From the cell containing the given text, extract its center point as [X, Y] coordinate. 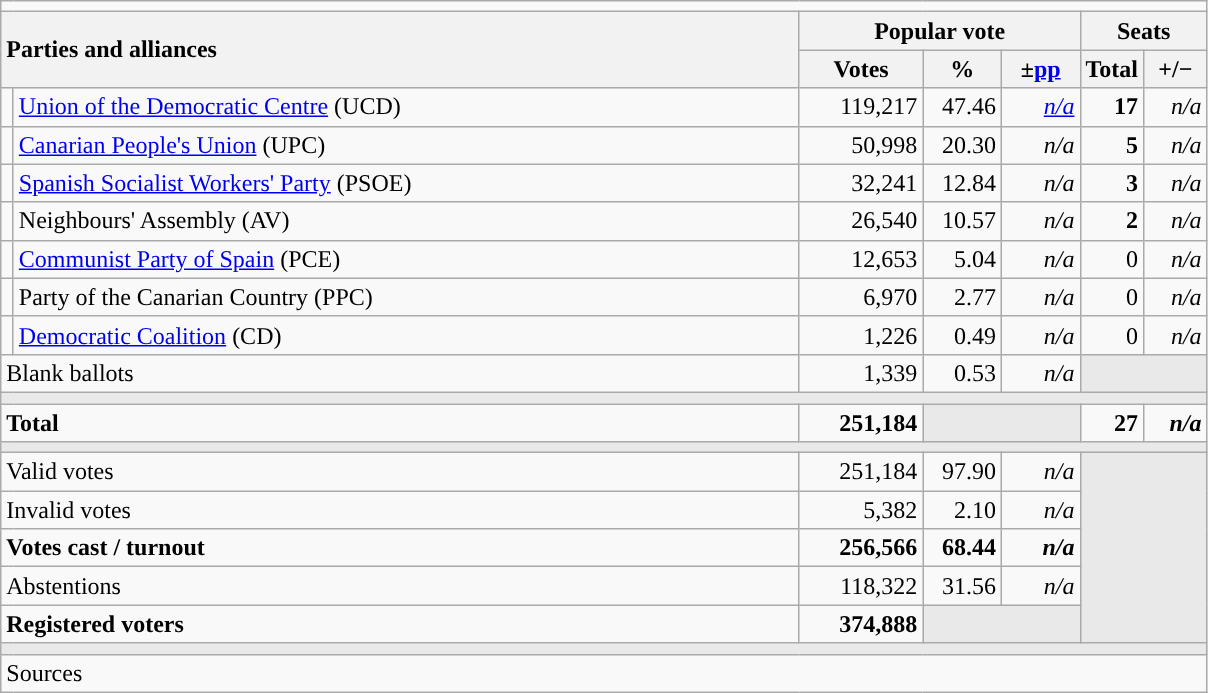
1,339 [861, 373]
20.30 [962, 145]
Sources [604, 673]
Democratic Coalition (CD) [406, 335]
3 [1112, 183]
31.56 [962, 586]
17 [1112, 107]
32,241 [861, 183]
Popular vote [940, 31]
Neighbours' Assembly (AV) [406, 221]
Invalid votes [400, 510]
Spanish Socialist Workers' Party (PSOE) [406, 183]
2.77 [962, 297]
1,226 [861, 335]
47.46 [962, 107]
+/− [1176, 69]
% [962, 69]
±pp [1040, 69]
68.44 [962, 548]
0.53 [962, 373]
Registered voters [400, 624]
256,566 [861, 548]
Valid votes [400, 472]
5.04 [962, 259]
27 [1112, 423]
Canarian People's Union (UPC) [406, 145]
Parties and alliances [400, 50]
2 [1112, 221]
Union of the Democratic Centre (UCD) [406, 107]
Votes [861, 69]
119,217 [861, 107]
118,322 [861, 586]
Votes cast / turnout [400, 548]
374,888 [861, 624]
6,970 [861, 297]
5,382 [861, 510]
Seats [1144, 31]
Communist Party of Spain (PCE) [406, 259]
Party of the Canarian Country (PPC) [406, 297]
Blank ballots [400, 373]
12.84 [962, 183]
5 [1112, 145]
Abstentions [400, 586]
2.10 [962, 510]
0.49 [962, 335]
50,998 [861, 145]
12,653 [861, 259]
26,540 [861, 221]
97.90 [962, 472]
10.57 [962, 221]
